Search for the cell housing the specified text and yield its (X, Y) center coordinate. 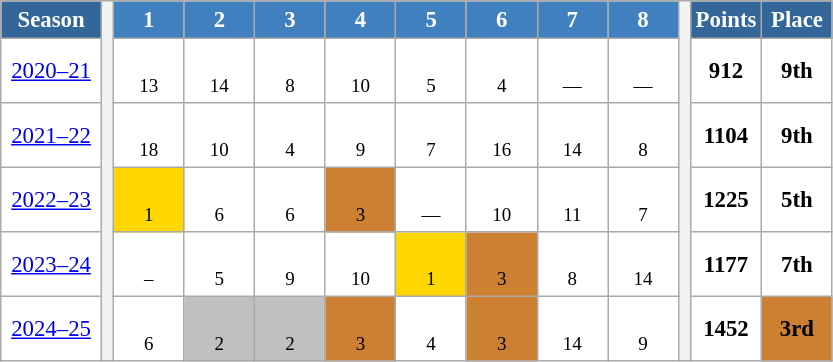
1104 (726, 136)
5th (798, 200)
2023–24 (52, 264)
2021–22 (52, 136)
2020–21 (52, 72)
18 (148, 136)
1225 (726, 200)
912 (726, 72)
11 (572, 200)
Points (726, 20)
2024–25 (52, 330)
16 (502, 136)
Place (798, 20)
Season (52, 20)
2022–23 (52, 200)
3rd (798, 330)
1452 (726, 330)
1177 (726, 264)
7th (798, 264)
13 (148, 72)
– (148, 264)
